For the text-containing cell, return its midpoint in [x, y] coordinate format. 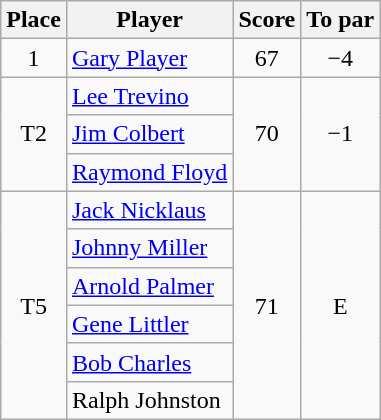
Bob Charles [149, 362]
To par [340, 20]
−1 [340, 134]
67 [267, 58]
Johnny Miller [149, 248]
T2 [34, 134]
Place [34, 20]
Ralph Johnston [149, 400]
−4 [340, 58]
Arnold Palmer [149, 286]
Gene Littler [149, 324]
T5 [34, 305]
Raymond Floyd [149, 172]
Lee Trevino [149, 96]
Jim Colbert [149, 134]
Player [149, 20]
Jack Nicklaus [149, 210]
Gary Player [149, 58]
70 [267, 134]
71 [267, 305]
1 [34, 58]
E [340, 305]
Score [267, 20]
